Detect which cell encompasses the target text, then output its (x, y) center coordinate. 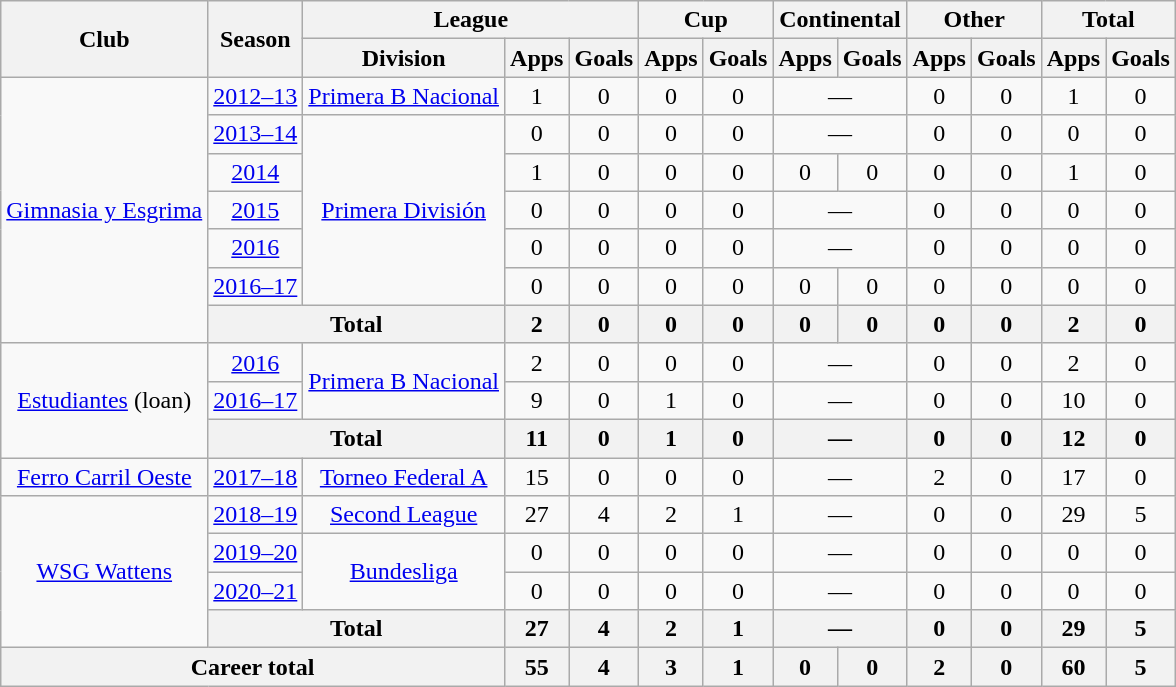
2012–13 (256, 96)
2019–20 (256, 553)
12 (1073, 438)
15 (537, 477)
Bundesliga (404, 572)
60 (1073, 667)
Continental (840, 20)
Division (404, 58)
WSG Wattens (104, 572)
2020–21 (256, 591)
2017–18 (256, 477)
11 (537, 438)
17 (1073, 477)
Gimnasia y Esgrima (104, 210)
2014 (256, 172)
Primera División (404, 210)
55 (537, 667)
Club (104, 39)
2013–14 (256, 134)
2018–19 (256, 515)
9 (537, 400)
Season (256, 39)
League (471, 20)
Torneo Federal A (404, 477)
10 (1073, 400)
Cup (706, 20)
2015 (256, 210)
3 (671, 667)
Second League (404, 515)
Ferro Carril Oeste (104, 477)
Other (974, 20)
Career total (253, 667)
Estudiantes (loan) (104, 400)
